Return [X, Y] of the center of cell containing provided text 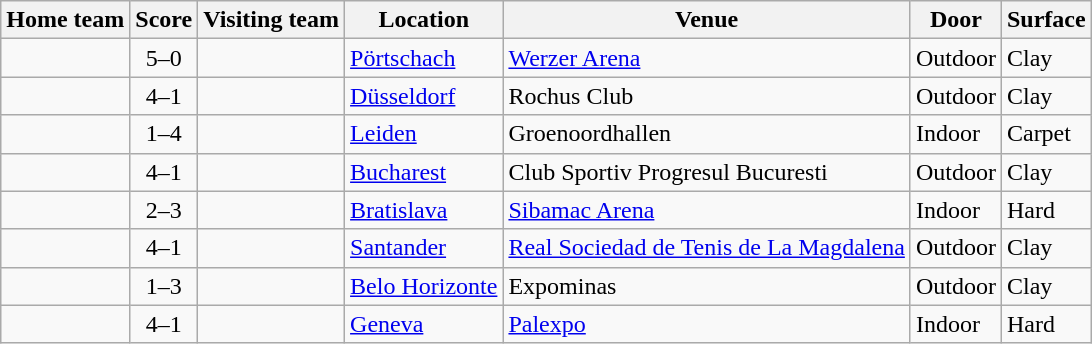
Location [424, 20]
Bucharest [424, 172]
Belo Horizonte [424, 286]
Sibamac Arena [706, 210]
Visiting team [272, 20]
1–4 [164, 134]
Real Sociedad de Tenis de La Magdalena [706, 248]
Expominas [706, 286]
5–0 [164, 58]
Pörtschach [424, 58]
Carpet [1046, 134]
Düsseldorf [424, 96]
Door [956, 20]
Venue [706, 20]
Bratislava [424, 210]
Werzer Arena [706, 58]
Home team [66, 20]
Surface [1046, 20]
Groenoordhallen [706, 134]
2–3 [164, 210]
1–3 [164, 286]
Geneva [424, 324]
Rochus Club [706, 96]
Club Sportiv Progresul Bucuresti [706, 172]
Score [164, 20]
Leiden [424, 134]
Palexpo [706, 324]
Santander [424, 248]
